Identify which cell holds the provided text, then report its (X, Y) central coordinate. 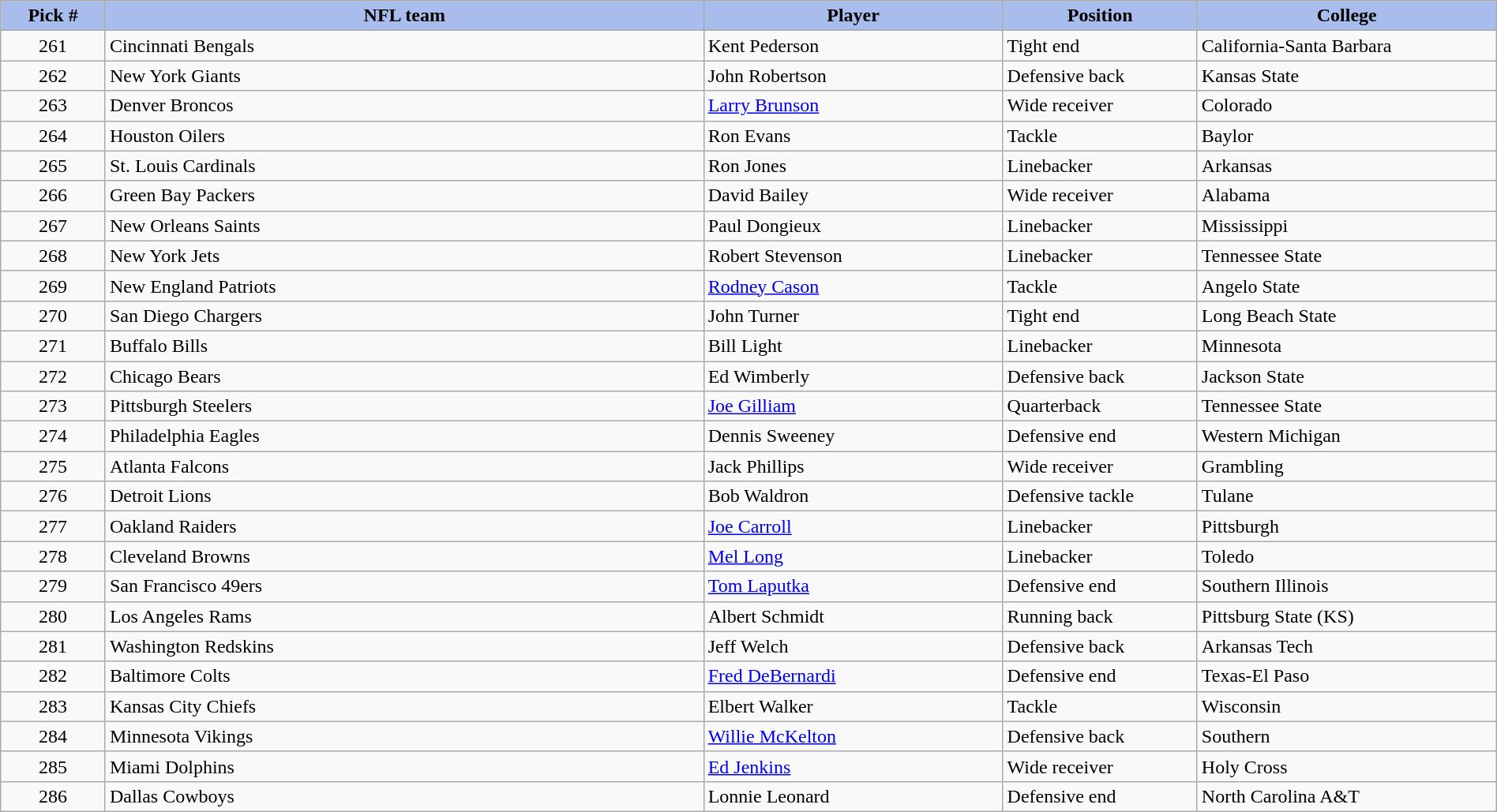
Tom Laputka (853, 586)
San Francisco 49ers (404, 586)
Baltimore Colts (404, 676)
269 (54, 286)
280 (54, 616)
Ron Evans (853, 136)
Pittsburgh (1347, 526)
Fred DeBernardi (853, 676)
Dennis Sweeney (853, 436)
Oakland Raiders (404, 526)
262 (54, 76)
278 (54, 556)
Ron Jones (853, 166)
Denver Broncos (404, 106)
Larry Brunson (853, 106)
Atlanta Falcons (404, 466)
Wisconsin (1347, 706)
Cincinnati Bengals (404, 46)
New Orleans Saints (404, 226)
Southern (1347, 736)
Kansas City Chiefs (404, 706)
283 (54, 706)
279 (54, 586)
266 (54, 196)
Dallas Cowboys (404, 796)
Elbert Walker (853, 706)
Houston Oilers (404, 136)
Pick # (54, 16)
Lonnie Leonard (853, 796)
275 (54, 466)
Robert Stevenson (853, 256)
Tulane (1347, 496)
Ed Wimberly (853, 376)
Mississippi (1347, 226)
Player (853, 16)
St. Louis Cardinals (404, 166)
Angelo State (1347, 286)
Defensive tackle (1100, 496)
Joe Gilliam (853, 406)
Miami Dolphins (404, 766)
Jack Phillips (853, 466)
267 (54, 226)
Holy Cross (1347, 766)
Rodney Cason (853, 286)
David Bailey (853, 196)
284 (54, 736)
263 (54, 106)
Long Beach State (1347, 316)
Position (1100, 16)
Chicago Bears (404, 376)
Arkansas (1347, 166)
Running back (1100, 616)
272 (54, 376)
Alabama (1347, 196)
Paul Dongieux (853, 226)
NFL team (404, 16)
Mel Long (853, 556)
Minnesota (1347, 346)
Baylor (1347, 136)
Minnesota Vikings (404, 736)
California-Santa Barbara (1347, 46)
285 (54, 766)
Grambling (1347, 466)
New York Giants (404, 76)
276 (54, 496)
265 (54, 166)
271 (54, 346)
Ed Jenkins (853, 766)
College (1347, 16)
Los Angeles Rams (404, 616)
270 (54, 316)
274 (54, 436)
Colorado (1347, 106)
286 (54, 796)
Philadelphia Eagles (404, 436)
Quarterback (1100, 406)
Bill Light (853, 346)
Willie McKelton (853, 736)
New York Jets (404, 256)
281 (54, 646)
San Diego Chargers (404, 316)
282 (54, 676)
Western Michigan (1347, 436)
Southern Illinois (1347, 586)
261 (54, 46)
Kent Pederson (853, 46)
Joe Carroll (853, 526)
Albert Schmidt (853, 616)
Buffalo Bills (404, 346)
264 (54, 136)
Bob Waldron (853, 496)
John Robertson (853, 76)
Washington Redskins (404, 646)
277 (54, 526)
Pittsburg State (KS) (1347, 616)
Arkansas Tech (1347, 646)
John Turner (853, 316)
268 (54, 256)
Green Bay Packers (404, 196)
Cleveland Browns (404, 556)
Pittsburgh Steelers (404, 406)
Jackson State (1347, 376)
New England Patriots (404, 286)
Toledo (1347, 556)
North Carolina A&T (1347, 796)
Texas-El Paso (1347, 676)
Detroit Lions (404, 496)
Jeff Welch (853, 646)
273 (54, 406)
Kansas State (1347, 76)
